Provide the [X, Y] coordinate of the cell's center where the given text is located.  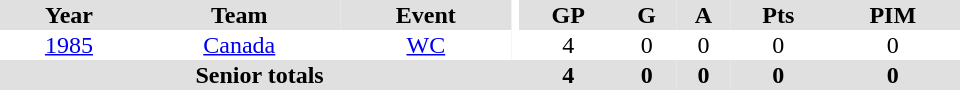
1985 [69, 45]
Canada [240, 45]
A [704, 15]
Senior totals [260, 75]
WC [426, 45]
Year [69, 15]
Event [426, 15]
GP [568, 15]
Pts [778, 15]
PIM [893, 15]
G [646, 15]
Team [240, 15]
